Provide the [X, Y] coordinate of the cell's center where the given text is located.  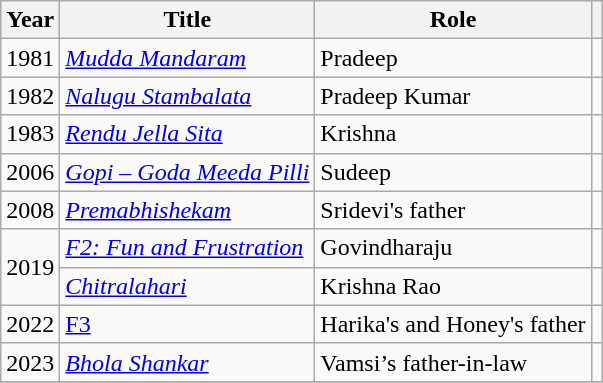
Harika's and Honey's father [453, 324]
Mudda Mandaram [188, 58]
Krishna Rao [453, 286]
Krishna [453, 134]
1981 [30, 58]
Gopi – Goda Meeda Pilli [188, 172]
Rendu Jella Sita [188, 134]
2022 [30, 324]
Year [30, 20]
Pradeep Kumar [453, 96]
F2: Fun and Frustration [188, 248]
Govindharaju [453, 248]
Nalugu Stambalata [188, 96]
F3 [188, 324]
2023 [30, 362]
2006 [30, 172]
Role [453, 20]
1982 [30, 96]
Sudeep [453, 172]
1983 [30, 134]
Pradeep [453, 58]
Bhola Shankar [188, 362]
2008 [30, 210]
2019 [30, 267]
Premabhishekam [188, 210]
Chitralahari [188, 286]
Title [188, 20]
Vamsi’s father-in-law [453, 362]
Sridevi's father [453, 210]
